Scan for the cell matching the given text and deliver its (X, Y) coordinate at center. 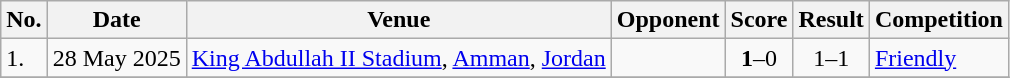
28 May 2025 (116, 58)
King Abdullah II Stadium, Amman, Jordan (398, 58)
1. (24, 58)
1–1 (831, 58)
No. (24, 20)
Score (759, 20)
1–0 (759, 58)
Date (116, 20)
Friendly (938, 58)
Venue (398, 20)
Competition (938, 20)
Opponent (668, 20)
Result (831, 20)
